For the text-containing cell, return its midpoint in (X, Y) coordinate format. 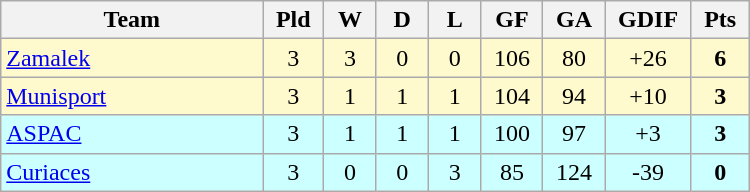
6 (720, 58)
Munisport (132, 96)
94 (574, 96)
+26 (648, 58)
+3 (648, 134)
80 (574, 58)
97 (574, 134)
ASPAC (132, 134)
L (454, 20)
GF (512, 20)
Pts (720, 20)
GA (574, 20)
GDIF (648, 20)
106 (512, 58)
104 (512, 96)
Pld (294, 20)
+10 (648, 96)
Zamalek (132, 58)
124 (574, 172)
Team (132, 20)
D (402, 20)
100 (512, 134)
-39 (648, 172)
Curiaces (132, 172)
W (350, 20)
85 (512, 172)
